Capture the cell that displays the provided text and extract its [x, y] central coordinate. 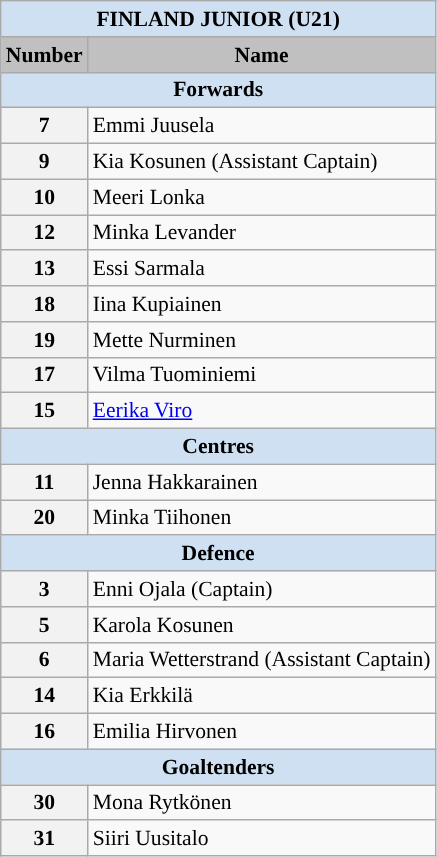
Minka Tiihonen [262, 518]
Mette Nurminen [262, 340]
Eerika Viro [262, 411]
Maria Wetterstrand (Assistant Captain) [262, 660]
20 [44, 518]
Essi Sarmala [262, 269]
11 [44, 482]
Goaltenders [218, 767]
Forwards [218, 90]
14 [44, 696]
16 [44, 732]
Iina Kupiainen [262, 304]
13 [44, 269]
Defence [218, 554]
Jenna Hakkarainen [262, 482]
Meeri Lonka [262, 197]
19 [44, 340]
Kia Erkkilä [262, 696]
9 [44, 162]
Centres [218, 447]
Number [44, 55]
10 [44, 197]
30 [44, 803]
Siiri Uusitalo [262, 839]
Enni Ojala (Captain) [262, 589]
Name [262, 55]
Emmi Juusela [262, 126]
17 [44, 375]
6 [44, 660]
Vilma Tuominiemi [262, 375]
18 [44, 304]
Minka Levander [262, 233]
FINLAND JUNIOR (U21) [218, 19]
Mona Rytkönen [262, 803]
12 [44, 233]
7 [44, 126]
Karola Kosunen [262, 625]
31 [44, 839]
5 [44, 625]
15 [44, 411]
3 [44, 589]
Emilia Hirvonen [262, 732]
Kia Kosunen (Assistant Captain) [262, 162]
